Scan for the cell matching the given text and deliver its [X, Y] coordinate at center. 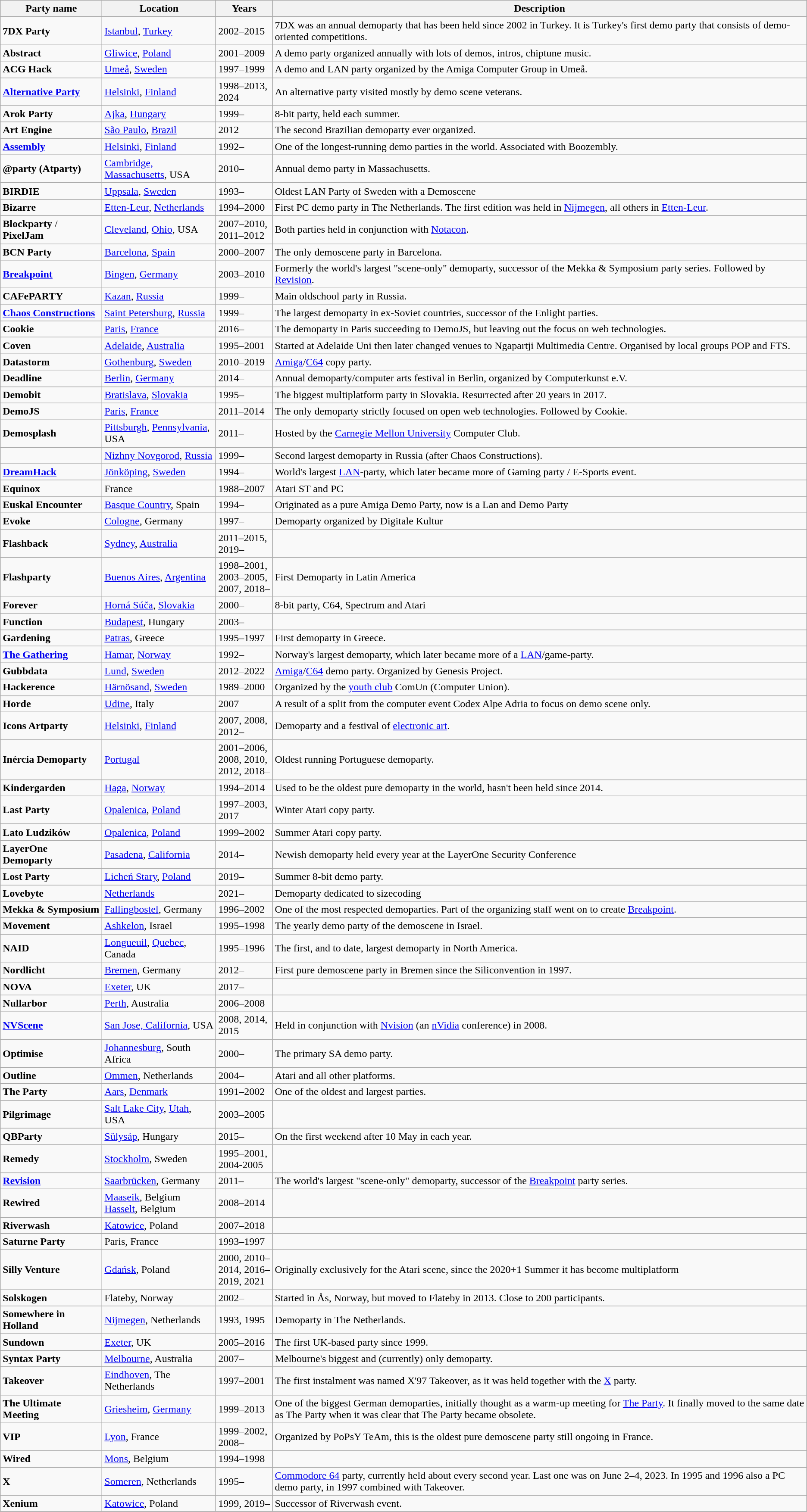
Nordlicht [51, 970]
Icons Artparty [51, 726]
Arok Party [51, 114]
1994–2000 [244, 207]
2007, 2008, 2012– [244, 726]
Buenos Aires, Argentina [159, 577]
One of the most respected demoparties. Part of the organizing staff went on to create Breakpoint. [540, 910]
Adelaide, Australia [159, 346]
1994–2014 [244, 788]
Lato Ludzików [51, 832]
The demoparty in Paris succeeding to DemoJS, but leaving out the focus on web technologies. [540, 329]
1998–2001, 2003–2005, 2007, 2018– [244, 577]
Ashkelon, Israel [159, 926]
Party name [51, 9]
Euskal Encounter [51, 505]
NVScene [51, 1026]
Lovebyte [51, 893]
Cleveland, Ohio, USA [159, 229]
Perth, Australia [159, 1003]
The primary SA demo party. [540, 1053]
Started at Adelaide Uni then later changed venues to Ngapartji Multimedia Centre. Organised by local groups POP and FTS. [540, 346]
The world's largest "scene-only" demoparty, successor of the Breakpoint party series. [540, 1181]
Second largest demoparty in Russia (after Chaos Constructions). [540, 455]
VIP [51, 1437]
2000–2007 [244, 252]
2012 [244, 130]
Eindhoven, The Netherlands [159, 1381]
Oldest running Portuguese demoparty. [540, 760]
Silly Venture [51, 1270]
Optimise [51, 1053]
Bizarre [51, 207]
Inércia Demoparty [51, 760]
Function [51, 622]
Bratislava, Slovakia [159, 395]
France [159, 488]
Mekka & Symposium [51, 910]
2019– [244, 876]
Hamar, Norway [159, 655]
Lund, Sweden [159, 671]
Hosted by the Carnegie Mellon University Computer Club. [540, 433]
2011–2014 [244, 411]
Demobit [51, 395]
Riverwash [51, 1225]
Longueuil, Quebec, Canada [159, 948]
1993– [244, 191]
Datastorm [51, 362]
2007–2010, 2011–2012 [244, 229]
Main oldschool party in Russia. [540, 296]
Wired [51, 1459]
The Ultimate Meeting [51, 1409]
Atari and all other platforms. [540, 1076]
Gardening [51, 638]
Pilgrimage [51, 1114]
Flateby, Norway [159, 1298]
Equinox [51, 488]
2010–2019 [244, 362]
Originally exclusively for the Atari scene, since the 2020+1 Summer it has become multiplatform [540, 1270]
Gliwice, Poland [159, 53]
Lost Party [51, 876]
A result of a split from the computer event Codex Alpe Adria to focus on demo scene only. [540, 704]
The first, and to date, largest demoparty in North America. [540, 948]
2010– [244, 169]
Xenium [51, 1503]
2006–2008 [244, 1003]
CAFePARTY [51, 296]
Movement [51, 926]
1998–2013, 2024 [244, 91]
Sydney, Australia [159, 543]
Forever [51, 605]
2007– [244, 1359]
The only demoparty strictly focused on open web technologies. Followed by Cookie. [540, 411]
Etten-Leur, Netherlands [159, 207]
1997–2003, 2017 [244, 810]
Bremen, Germany [159, 970]
Somewhere in Holland [51, 1320]
2003–2010 [244, 274]
Annual demo party in Massachusetts. [540, 169]
Description [540, 9]
Istanbul, Turkey [159, 31]
Art Engine [51, 130]
1993–1997 [244, 1242]
Horde [51, 704]
Licheń Stary, Poland [159, 876]
DreamHack [51, 472]
1995–1998 [244, 926]
Melbourne's biggest and (currently) only demoparty. [540, 1359]
Blockparty / PixelJam [51, 229]
2001–2009 [244, 53]
1997–1999 [244, 69]
The biggest multiplatform party in Slovakia. Resurrected after 20 years in 2017. [540, 395]
2016– [244, 329]
2002– [244, 1298]
Annual demoparty/computer arts festival in Berlin, organized by Computerkunst e.V. [540, 378]
QBParty [51, 1136]
Gdańsk, Poland [159, 1270]
1999, 2019– [244, 1503]
2000, 2010–2014, 2016–2019, 2021 [244, 1270]
1997–2001 [244, 1381]
The only demoscene party in Barcelona. [540, 252]
2007–2018 [244, 1225]
Saturne Party [51, 1242]
Assembly [51, 147]
1993, 1995 [244, 1320]
BCN Party [51, 252]
Demoparty dedicated to sizecoding [540, 893]
Location [159, 9]
Organized by the youth club ComUn (Computer Union). [540, 687]
DemoJS [51, 411]
São Paulo, Brazil [159, 130]
Summer 8-bit demo party. [540, 876]
Successor of Riverwash event. [540, 1503]
Hackerence [51, 687]
2001–2006, 2008, 2010, 2012, 2018– [244, 760]
Last Party [51, 810]
2003–2005 [244, 1114]
An alternative party visited mostly by demo scene veterans. [540, 91]
Originated as a pure Amiga Demo Party, now is a Lan and Demo Party [540, 505]
NAID [51, 948]
Held in conjunction with Nvision (an nVidia conference) in 2008. [540, 1026]
Used to be the oldest pure demoparty in the world, hasn't been held since 2014. [540, 788]
1995–2001, 2004-2005 [244, 1158]
Aars, Denmark [159, 1092]
First demoparty in Greece. [540, 638]
Years [244, 9]
Patras, Greece [159, 638]
Uppsala, Sweden [159, 191]
A demo and LAN party organized by the Amiga Computer Group in Umeå. [540, 69]
Demosplash [51, 433]
Atari ST and PC [540, 488]
Rewired [51, 1203]
Chaos Constructions [51, 313]
Flashback [51, 543]
Haga, Norway [159, 788]
Cologne, Germany [159, 521]
The first UK-based party since 1999. [540, 1342]
1994–1998 [244, 1459]
2011–2015, 2019– [244, 543]
Formerly the world's largest "scene-only" demoparty, successor of the Mekka & Symposium party series. Followed by Revision. [540, 274]
1995–2001 [244, 346]
The yearly demo party of the demoscene in Israel. [540, 926]
2003– [244, 622]
2002–2015 [244, 31]
Alternative Party [51, 91]
2012–2022 [244, 671]
1997– [244, 521]
Demoparty organized by Digitale Kultur [540, 521]
Abstract [51, 53]
On the first weekend after 10 May in each year. [540, 1136]
A demo party organized annually with lots of demos, intros, chiptune music. [540, 53]
Syntax Party [51, 1359]
1996–2002 [244, 910]
Salt Lake City, Utah, USA [159, 1114]
First PC demo party in The Netherlands. The first edition was held in Nijmegen, all others in Etten-Leur. [540, 207]
Remedy [51, 1158]
2012– [244, 970]
Outline [51, 1076]
First Demoparty in Latin America [540, 577]
San Jose, California, USA [159, 1026]
Fallingbostel, Germany [159, 910]
Ajka, Hungary [159, 114]
Nizhny Novgorod, Russia [159, 455]
Someren, Netherlands [159, 1481]
Cookie [51, 329]
Flashparty [51, 577]
One of the longest-running demo parties in the world. Associated with Boozembly. [540, 147]
Pittsburgh, Pennsylvania, USA [159, 433]
Berlin, Germany [159, 378]
Ommen, Netherlands [159, 1076]
X [51, 1481]
Both parties held in conjunction with Notacon. [540, 229]
2005–2016 [244, 1342]
First pure demoscene party in Bremen since the Siliconvention in 1997. [540, 970]
Bingen, Germany [159, 274]
The Gathering [51, 655]
1995–1997 [244, 638]
Started in Ås, Norway, but moved to Flateby in 2013. Close to 200 participants. [540, 1298]
Barcelona, Spain [159, 252]
Portugal [159, 760]
Johannesburg, South Africa [159, 1053]
2021– [244, 893]
Gubbdata [51, 671]
Sundown [51, 1342]
2008, 2014, 2015 [244, 1026]
Amiga/C64 demo party. Organized by Genesis Project. [540, 671]
Saint Petersburg, Russia [159, 313]
1989–2000 [244, 687]
2007 [244, 704]
2004– [244, 1076]
2008–2014 [244, 1203]
Newish demoparty held every year at the LayerOne Security Conference [540, 854]
Melbourne, Australia [159, 1359]
Deadline [51, 378]
2017– [244, 987]
Budapest, Hungary [159, 622]
Stockholm, Sweden [159, 1158]
Netherlands [159, 893]
1999–2013 [244, 1409]
Cambridge, Massachusetts, USA [159, 169]
Solskogen [51, 1298]
Organized by PoPsY TeAm, this is the oldest pure demoscene party still ongoing in France. [540, 1437]
Kindergarden [51, 788]
Maaseik, BelgiumHasselt, Belgium [159, 1203]
Evoke [51, 521]
Lyon, France [159, 1437]
The Party [51, 1092]
BIRDIE [51, 191]
Gothenburg, Sweden [159, 362]
Saarbrücken, Germany [159, 1181]
Horná Súča, Slovakia [159, 605]
Coven [51, 346]
Revision [51, 1181]
7DX was an annual demoparty that has been held since 2002 in Turkey. It is Turkey's first demo party that consists of demo-oriented competitions. [540, 31]
The largest demoparty in ex-Soviet countries, successor of the Enlight parties. [540, 313]
Jönköping, Sweden [159, 472]
One of the oldest and largest parties. [540, 1092]
8-bit party, C64, Spectrum and Atari [540, 605]
Takeover [51, 1381]
Oldest LAN Party of Sweden with a Demoscene [540, 191]
Griesheim, Germany [159, 1409]
ACG Hack [51, 69]
Demoparty in The Netherlands. [540, 1320]
@party (Atparty) [51, 169]
Norway's largest demoparty, which later became more of a LAN/game-party. [540, 655]
8-bit party, held each summer. [540, 114]
Härnösand, Sweden [159, 687]
Breakpoint [51, 274]
Pasadena, California [159, 854]
Udine, Italy [159, 704]
The second Brazilian demoparty ever organized. [540, 130]
Nijmegen, Netherlands [159, 1320]
1999–2002 [244, 832]
Nullarbor [51, 1003]
The first instalment was named X'97 Takeover, as it was held together with the X party. [540, 1381]
Demoparty and a festival of electronic art. [540, 726]
Kazan, Russia [159, 296]
World's largest LAN-party, which later became more of Gaming party / E-Sports event. [540, 472]
1988–2007 [244, 488]
1999–2002, 2008– [244, 1437]
Amiga/C64 copy party. [540, 362]
NOVA [51, 987]
Basque Country, Spain [159, 505]
LayerOne Demoparty [51, 854]
Mons, Belgium [159, 1459]
Umeå, Sweden [159, 69]
2015– [244, 1136]
1991–2002 [244, 1092]
Winter Atari copy party. [540, 810]
Sülysáp, Hungary [159, 1136]
Summer Atari copy party. [540, 832]
7DX Party [51, 31]
1995–1996 [244, 948]
